From the cell containing the given text, extract its center point as (X, Y) coordinate. 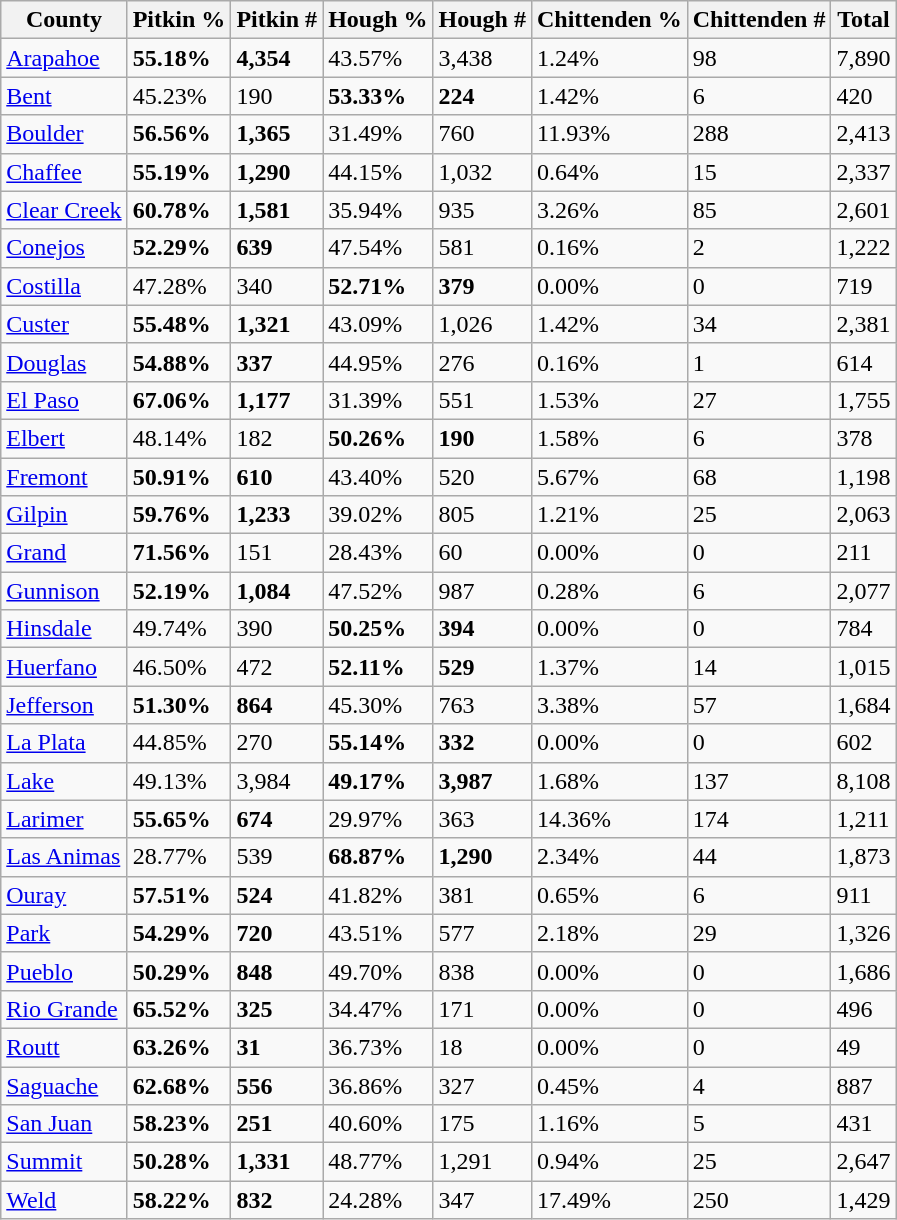
935 (482, 210)
1.53% (609, 400)
171 (482, 1009)
35.94% (378, 210)
431 (864, 1124)
18 (482, 1047)
1,233 (277, 515)
52.19% (179, 591)
577 (482, 933)
55.14% (378, 743)
551 (482, 400)
68 (759, 477)
49.13% (179, 781)
1.68% (609, 781)
911 (864, 895)
832 (277, 1200)
Hough % (378, 20)
Pitkin # (277, 20)
2,077 (864, 591)
539 (277, 857)
151 (277, 553)
Routt (64, 1047)
55.65% (179, 819)
Chittenden % (609, 20)
182 (277, 438)
3,438 (482, 58)
31.39% (378, 400)
838 (482, 971)
760 (482, 134)
68.87% (378, 857)
Total (864, 20)
520 (482, 477)
2,413 (864, 134)
85 (759, 210)
Fremont (64, 477)
1 (759, 362)
1,684 (864, 705)
Summit (64, 1162)
Douglas (64, 362)
378 (864, 438)
1,026 (482, 324)
719 (864, 286)
674 (277, 819)
1,321 (277, 324)
1,222 (864, 248)
50.28% (179, 1162)
60 (482, 553)
524 (277, 895)
County (64, 20)
47.52% (378, 591)
29 (759, 933)
Gunnison (64, 591)
137 (759, 781)
3.38% (609, 705)
224 (482, 96)
50.26% (378, 438)
43.40% (378, 477)
363 (482, 819)
62.68% (179, 1085)
34 (759, 324)
1.16% (609, 1124)
54.29% (179, 933)
53.33% (378, 96)
2,647 (864, 1162)
Park (64, 933)
496 (864, 1009)
48.14% (179, 438)
1,755 (864, 400)
El Paso (64, 400)
1,331 (277, 1162)
Pueblo (64, 971)
57 (759, 705)
Custer (64, 324)
332 (482, 743)
Pitkin % (179, 20)
2,601 (864, 210)
60.78% (179, 210)
1,211 (864, 819)
1,326 (864, 933)
2,381 (864, 324)
28.77% (179, 857)
43.57% (378, 58)
Costilla (64, 286)
48.77% (378, 1162)
529 (482, 667)
0.65% (609, 895)
250 (759, 1200)
251 (277, 1124)
44.85% (179, 743)
2,337 (864, 172)
3.26% (609, 210)
Huerfano (64, 667)
47.54% (378, 248)
Las Animas (64, 857)
720 (277, 933)
98 (759, 58)
Chittenden # (759, 20)
1,015 (864, 667)
8,108 (864, 781)
848 (277, 971)
784 (864, 629)
14 (759, 667)
1,873 (864, 857)
Grand (64, 553)
Boulder (64, 134)
379 (482, 286)
31.49% (378, 134)
1,084 (277, 591)
65.52% (179, 1009)
381 (482, 895)
610 (277, 477)
2,063 (864, 515)
472 (277, 667)
Weld (64, 1200)
1,365 (277, 134)
55.48% (179, 324)
Bent (64, 96)
337 (277, 362)
29.97% (378, 819)
Hinsdale (64, 629)
887 (864, 1085)
11.93% (609, 134)
394 (482, 629)
50.91% (179, 477)
14.36% (609, 819)
28.43% (378, 553)
45.23% (179, 96)
Elbert (64, 438)
614 (864, 362)
71.56% (179, 553)
1,429 (864, 1200)
3,984 (277, 781)
1,032 (482, 172)
San Juan (64, 1124)
36.73% (378, 1047)
40.60% (378, 1124)
1.21% (609, 515)
175 (482, 1124)
52.71% (378, 286)
420 (864, 96)
0.64% (609, 172)
52.11% (378, 667)
49.70% (378, 971)
Gilpin (64, 515)
15 (759, 172)
67.06% (179, 400)
Ouray (64, 895)
1,686 (864, 971)
5.67% (609, 477)
27 (759, 400)
1.37% (609, 667)
347 (482, 1200)
7,890 (864, 58)
174 (759, 819)
31 (277, 1047)
Jefferson (64, 705)
57.51% (179, 895)
1,291 (482, 1162)
17.49% (609, 1200)
50.29% (179, 971)
54.88% (179, 362)
43.09% (378, 324)
Saguache (64, 1085)
44.95% (378, 362)
1,177 (277, 400)
49 (864, 1047)
Arapahoe (64, 58)
270 (277, 743)
1,198 (864, 477)
La Plata (64, 743)
0.28% (609, 591)
24.28% (378, 1200)
327 (482, 1085)
36.86% (378, 1085)
59.76% (179, 515)
34.47% (378, 1009)
44 (759, 857)
50.25% (378, 629)
Larimer (64, 819)
325 (277, 1009)
211 (864, 553)
52.29% (179, 248)
63.26% (179, 1047)
0.94% (609, 1162)
Rio Grande (64, 1009)
276 (482, 362)
3,987 (482, 781)
390 (277, 629)
51.30% (179, 705)
556 (277, 1085)
805 (482, 515)
55.19% (179, 172)
Clear Creek (64, 210)
1.58% (609, 438)
Hough # (482, 20)
987 (482, 591)
581 (482, 248)
340 (277, 286)
49.17% (378, 781)
Lake (64, 781)
45.30% (378, 705)
Conejos (64, 248)
55.18% (179, 58)
2 (759, 248)
0.45% (609, 1085)
43.51% (378, 933)
864 (277, 705)
49.74% (179, 629)
56.56% (179, 134)
2.18% (609, 933)
639 (277, 248)
2.34% (609, 857)
763 (482, 705)
602 (864, 743)
58.23% (179, 1124)
Chaffee (64, 172)
4,354 (277, 58)
39.02% (378, 515)
44.15% (378, 172)
5 (759, 1124)
288 (759, 134)
46.50% (179, 667)
47.28% (179, 286)
41.82% (378, 895)
4 (759, 1085)
1,581 (277, 210)
58.22% (179, 1200)
1.24% (609, 58)
